Scan for the cell matching the given text and deliver its (X, Y) coordinate at center. 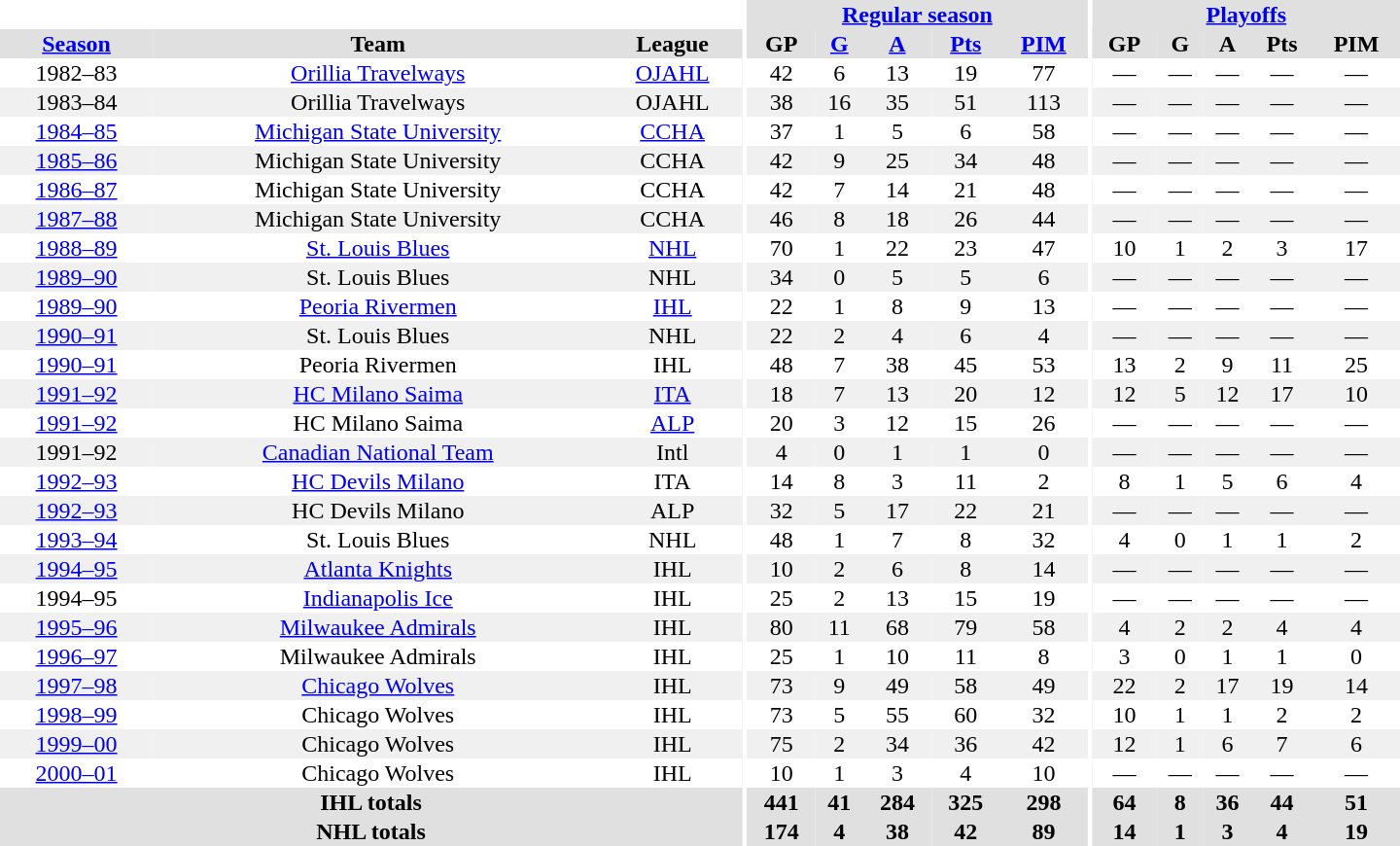
Season (76, 44)
70 (781, 248)
2000–01 (76, 773)
298 (1044, 802)
174 (781, 831)
41 (840, 802)
1996–97 (76, 656)
Atlanta Knights (377, 569)
1993–94 (76, 540)
79 (965, 627)
NHL totals (371, 831)
IHL totals (371, 802)
1982–83 (76, 73)
113 (1044, 102)
Playoffs (1246, 15)
45 (965, 365)
1985–86 (76, 160)
68 (897, 627)
Regular season (917, 15)
80 (781, 627)
1986–87 (76, 190)
Intl (673, 452)
89 (1044, 831)
64 (1125, 802)
1998–99 (76, 715)
60 (965, 715)
37 (781, 131)
1983–84 (76, 102)
Canadian National Team (377, 452)
League (673, 44)
1999–00 (76, 744)
77 (1044, 73)
325 (965, 802)
47 (1044, 248)
46 (781, 219)
75 (781, 744)
1997–98 (76, 686)
1984–85 (76, 131)
Indianapolis Ice (377, 598)
1995–96 (76, 627)
16 (840, 102)
23 (965, 248)
1988–89 (76, 248)
284 (897, 802)
1987–88 (76, 219)
441 (781, 802)
35 (897, 102)
55 (897, 715)
Team (377, 44)
53 (1044, 365)
